From the cell containing the given text, extract its center point as [x, y] coordinate. 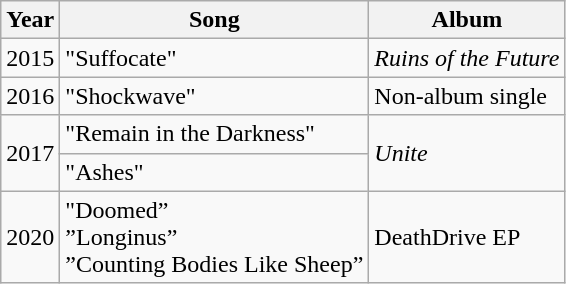
Ruins of the Future [467, 58]
2016 [30, 96]
Year [30, 20]
"Suffocate" [214, 58]
"Shockwave" [214, 96]
DeathDrive EP [467, 237]
Album [467, 20]
2020 [30, 237]
Song [214, 20]
"Doomed””Longinus””Counting Bodies Like Sheep” [214, 237]
2015 [30, 58]
2017 [30, 153]
Non-album single [467, 96]
"Remain in the Darkness" [214, 134]
Unite [467, 153]
"Ashes" [214, 172]
